Determine the [X, Y] coordinate at the center of the cell enclosing the given text.  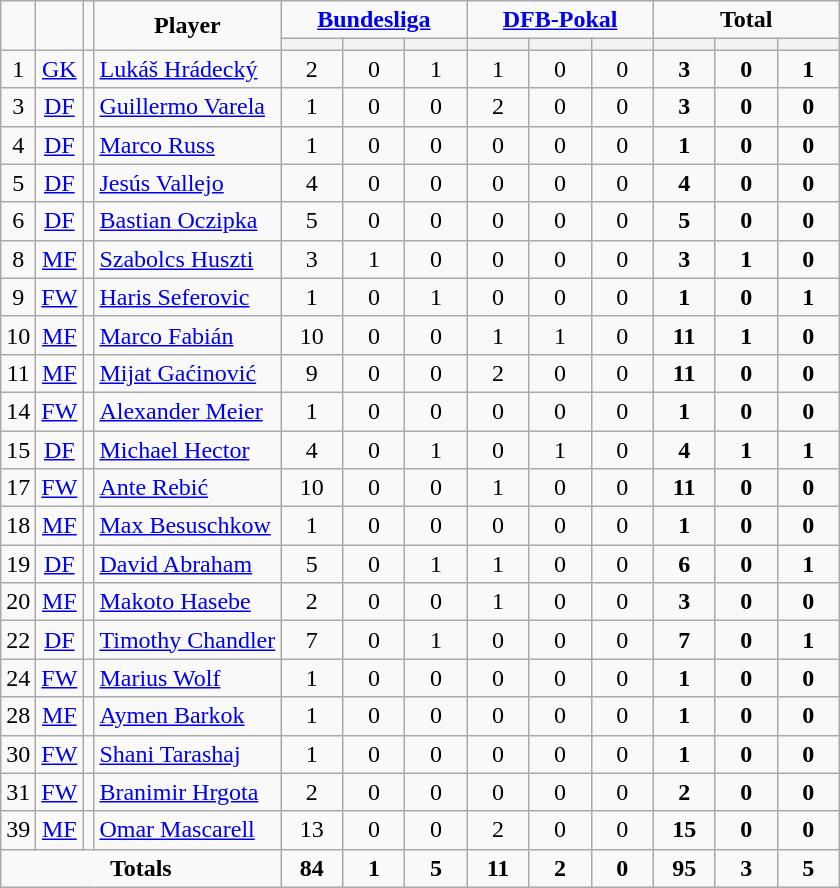
22 [18, 640]
8 [18, 259]
Shani Tarashaj [188, 754]
Szabolcs Huszti [188, 259]
Makoto Hasebe [188, 602]
20 [18, 602]
Marco Russ [188, 145]
Total [746, 20]
Mijat Gaćinović [188, 373]
Alexander Meier [188, 411]
Timothy Chandler [188, 640]
Totals [141, 868]
Marius Wolf [188, 678]
Aymen Barkok [188, 716]
14 [18, 411]
Guillermo Varela [188, 107]
GK [60, 69]
Michael Hector [188, 449]
David Abraham [188, 564]
DFB-Pokal [560, 20]
Omar Mascarell [188, 830]
Ante Rebić [188, 488]
13 [312, 830]
Jesús Vallejo [188, 183]
24 [18, 678]
19 [18, 564]
39 [18, 830]
Max Besuschkow [188, 526]
30 [18, 754]
28 [18, 716]
Player [188, 26]
17 [18, 488]
Branimir Hrgota [188, 792]
Lukáš Hrádecký [188, 69]
Bundesliga [374, 20]
Marco Fabián [188, 335]
Haris Seferovic [188, 297]
84 [312, 868]
18 [18, 526]
31 [18, 792]
Bastian Oczipka [188, 221]
95 [684, 868]
